Determine the [x, y] coordinate at the center of the cell enclosing the given text.  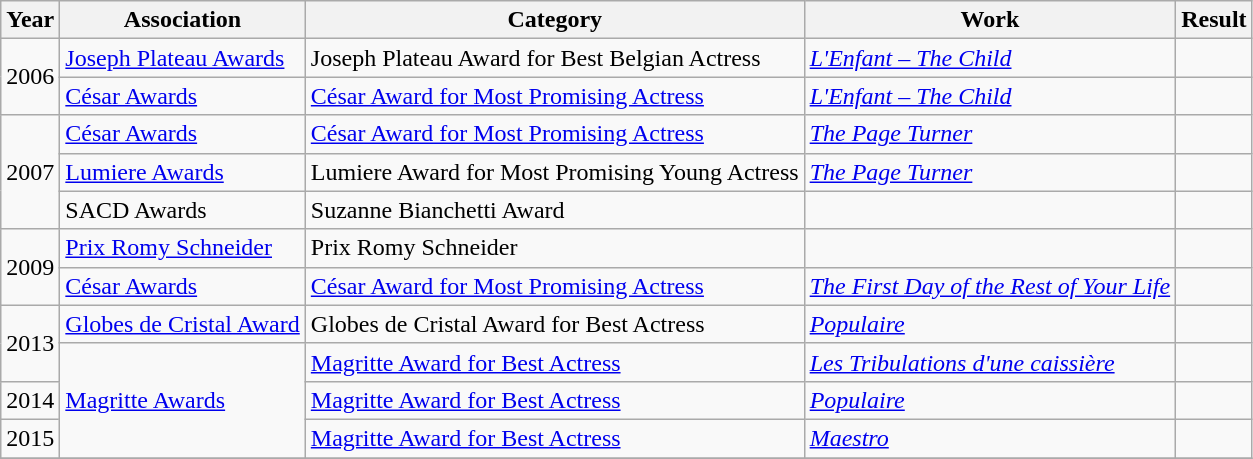
Maestro [990, 438]
Year [30, 20]
2009 [30, 267]
2014 [30, 400]
Magritte Awards [182, 400]
The First Day of the Rest of Your Life [990, 286]
2015 [30, 438]
Les Tribulations d'une caissière [990, 362]
Suzanne Bianchetti Award [554, 210]
Globes de Cristal Award [182, 324]
Association [182, 20]
Joseph Plateau Award for Best Belgian Actress [554, 58]
Globes de Cristal Award for Best Actress [554, 324]
Work [990, 20]
2013 [30, 343]
2007 [30, 172]
Lumiere Awards [182, 172]
Joseph Plateau Awards [182, 58]
2006 [30, 77]
Category [554, 20]
Lumiere Award for Most Promising Young Actress [554, 172]
Result [1214, 20]
SACD Awards [182, 210]
